Determine the (x, y) coordinate at the center of the cell enclosing the given text.  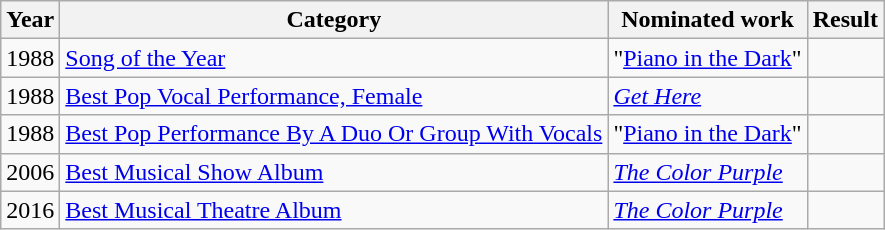
Result (845, 20)
Best Pop Performance By A Duo Or Group With Vocals (334, 134)
Nominated work (708, 20)
Best Musical Show Album (334, 172)
Year (30, 20)
Category (334, 20)
2016 (30, 210)
Best Musical Theatre Album (334, 210)
Song of the Year (334, 58)
2006 (30, 172)
Get Here (708, 96)
Best Pop Vocal Performance, Female (334, 96)
